Extract the (x, y) coordinate from the center of the cell holding the provided text.  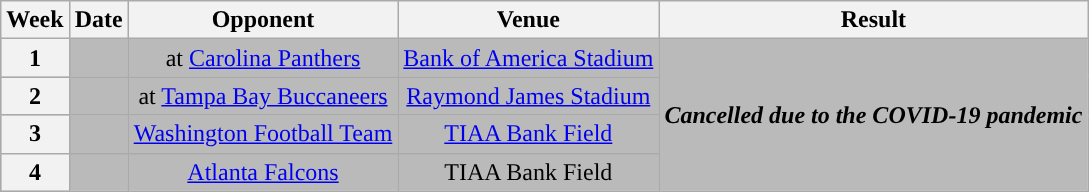
Bank of America Stadium (528, 58)
Atlanta Falcons (263, 172)
Result (874, 20)
Washington Football Team (263, 134)
Date (98, 20)
Opponent (263, 20)
Venue (528, 20)
2 (35, 96)
at Tampa Bay Buccaneers (263, 96)
3 (35, 134)
Raymond James Stadium (528, 96)
at Carolina Panthers (263, 58)
4 (35, 172)
Cancelled due to the COVID-19 pandemic (874, 115)
1 (35, 58)
Week (35, 20)
